Detect which cell encompasses the target text, then output its [X, Y] center coordinate. 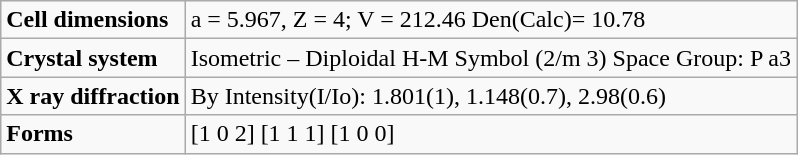
Crystal system [93, 58]
a = 5.967, Z = 4; V = 212.46 Den(Calc)= 10.78 [490, 20]
By Intensity(I/Io): 1.801(1), 1.148(0.7), 2.98(0.6) [490, 96]
Cell dimensions [93, 20]
X ray diffraction [93, 96]
[1 0 2] [1 1 1] [1 0 0] [490, 134]
Forms [93, 134]
Isometric – Diploidal H-M Symbol (2/m 3) Space Group: P a3 [490, 58]
